Determine the [X, Y] coordinate at the center of the cell enclosing the given text.  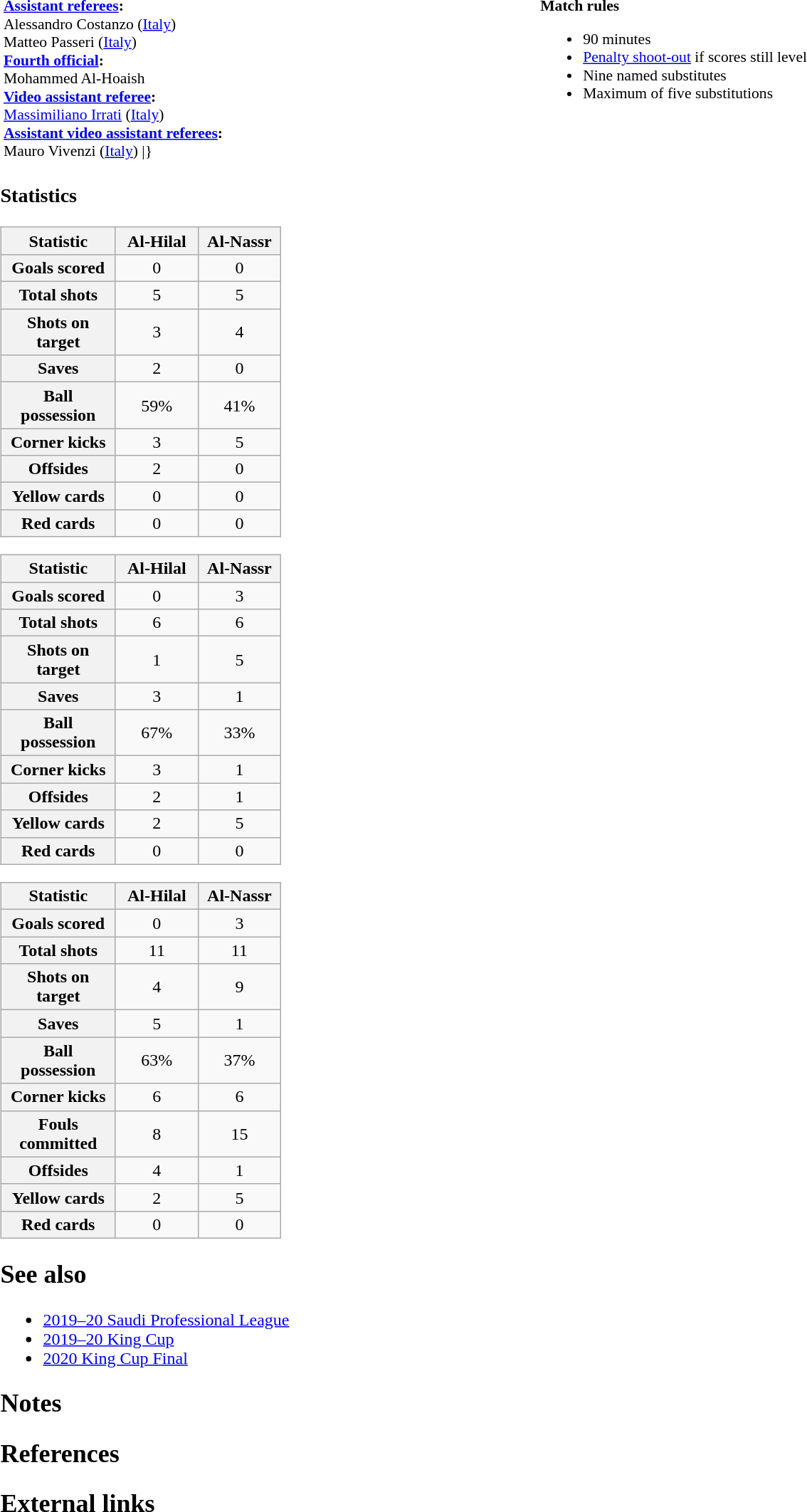
15 [239, 1133]
Fouls committed [58, 1133]
8 [157, 1133]
63% [157, 1061]
9 [239, 987]
41% [239, 406]
33% [239, 733]
37% [239, 1061]
59% [157, 406]
67% [157, 733]
